From the cell containing the given text, extract its center point as (X, Y) coordinate. 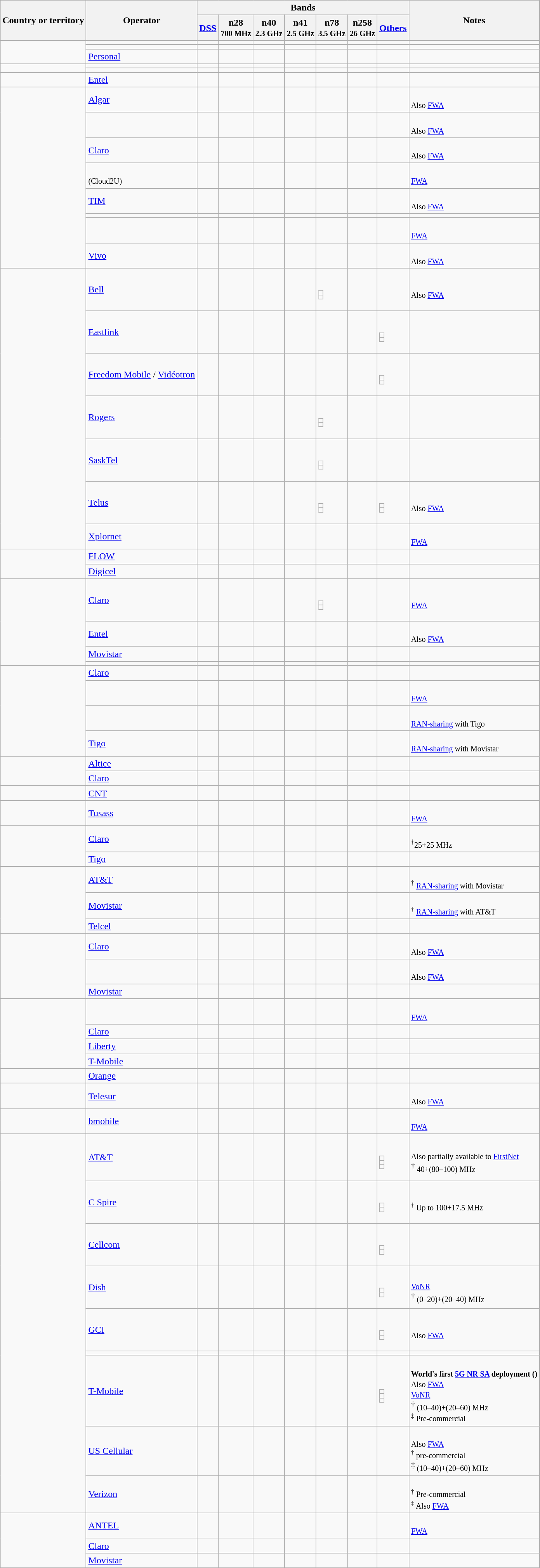
n25826 GHz (362, 28)
Also partially available to FirstNet† 40+(80–100) MHz (474, 1157)
† RAN-sharing with Movistar (474, 880)
† RAN-sharing with AT&T (474, 906)
n412.5 GHz (300, 28)
n783.5 GHz (332, 28)
† Pre-commercial‡ Also FWA (474, 1494)
Bell (142, 290)
RAN-sharing with Tigo (474, 718)
Rogers (142, 417)
Personal (142, 56)
Country or territory (43, 20)
†25+25 MHz (474, 839)
Digicel (142, 571)
RAN-sharing with Movistar (474, 743)
Dish (142, 1287)
GCI (142, 1330)
Freedom Mobile / Vidéotron (142, 375)
Orange (142, 1076)
Operator (142, 20)
Liberty (142, 1046)
FLOW (142, 556)
C Spire (142, 1202)
DSS (208, 28)
Telcel (142, 926)
bmobile (142, 1121)
Tusass (142, 813)
Eastlink (142, 332)
Verizon (142, 1494)
Others (393, 28)
CNT (142, 793)
Algar (142, 99)
Telesur (142, 1096)
(Cloud2U) (142, 176)
n28700 MHz (236, 28)
† Up to 100+17.5 MHz (474, 1202)
US Cellular (142, 1451)
Cellcom (142, 1245)
TIM (142, 200)
Xplornet (142, 537)
ANTEL (142, 1525)
SaskTel (142, 460)
VoNR† (0–20)+(20–40) MHz (474, 1287)
Telus (142, 502)
Altice (142, 763)
Bands (303, 8)
Also FWA† pre-commercial‡ (10–40)+(20–60) MHz (474, 1451)
World's first 5G NR SA deployment ()Also FWAVoNR† (10–40)+(20–60) MHz‡ Pre-commercial (474, 1391)
Vivo (142, 256)
Notes (474, 20)
n402.3 GHz (269, 28)
